For the text-containing cell, return its midpoint in [X, Y] coordinate format. 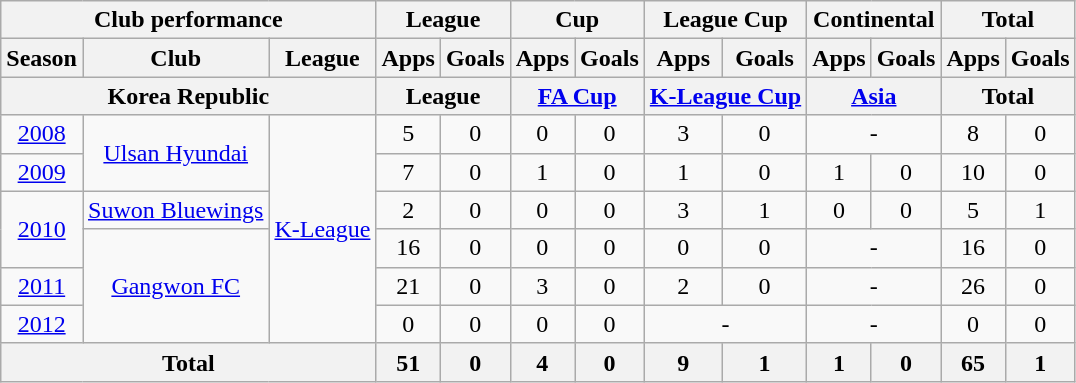
Club performance [188, 20]
21 [408, 286]
Cup [577, 20]
Club [175, 58]
FA Cup [577, 96]
26 [973, 286]
51 [408, 362]
Season [42, 58]
7 [408, 172]
2010 [42, 229]
Ulsan Hyundai [175, 153]
Asia [874, 96]
10 [973, 172]
2012 [42, 324]
Korea Republic [188, 96]
4 [542, 362]
Suwon Bluewings [175, 210]
K-League Cup [725, 96]
2009 [42, 172]
Continental [874, 20]
Gangwon FC [175, 286]
65 [973, 362]
K-League [322, 229]
2011 [42, 286]
2008 [42, 134]
9 [683, 362]
League Cup [725, 20]
8 [973, 134]
